Extract the [X, Y] coordinate from the center of the cell holding the provided text.  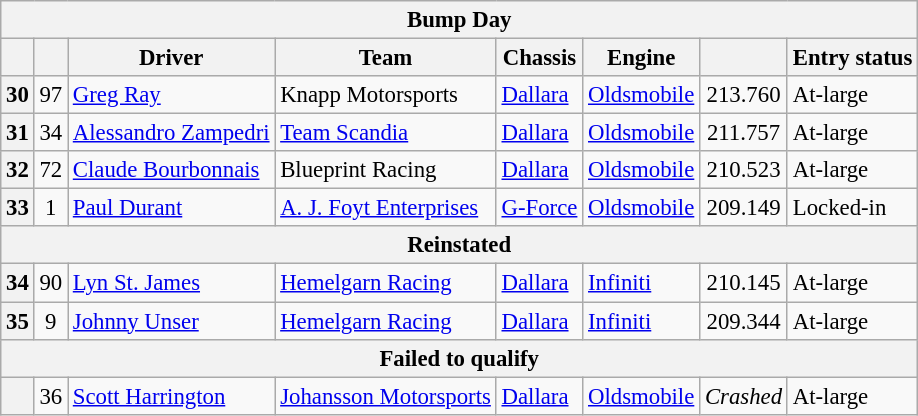
Alessandro Zampedri [172, 133]
Team Scandia [386, 133]
32 [18, 170]
35 [18, 321]
Chassis [540, 58]
210.145 [744, 283]
72 [50, 170]
Driver [172, 58]
Lyn St. James [172, 283]
36 [50, 396]
Greg Ray [172, 95]
Locked-in [852, 208]
Blueprint Racing [386, 170]
Team [386, 58]
30 [18, 95]
Claude Bourbonnais [172, 170]
Bump Day [460, 20]
Scott Harrington [172, 396]
Knapp Motorsports [386, 95]
90 [50, 283]
210.523 [744, 170]
1 [50, 208]
Johnny Unser [172, 321]
9 [50, 321]
G-Force [540, 208]
33 [18, 208]
Failed to qualify [460, 358]
Reinstated [460, 245]
31 [18, 133]
Crashed [744, 396]
211.757 [744, 133]
97 [50, 95]
Engine [642, 58]
Johansson Motorsports [386, 396]
Entry status [852, 58]
209.149 [744, 208]
Paul Durant [172, 208]
213.760 [744, 95]
209.344 [744, 321]
A. J. Foyt Enterprises [386, 208]
